Determine the [X, Y] coordinate at the center of the cell enclosing the given text.  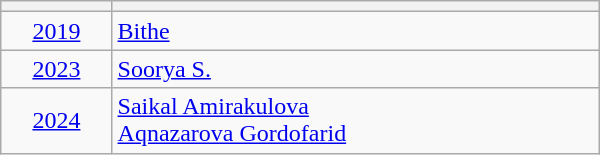
2023 [56, 69]
Bithe [356, 31]
Saikal Amirakulova Aqnazarova Gordofarid [356, 120]
2024 [56, 120]
Soorya S. [356, 69]
2019 [56, 31]
